Return (X, Y) of the center of cell containing provided text 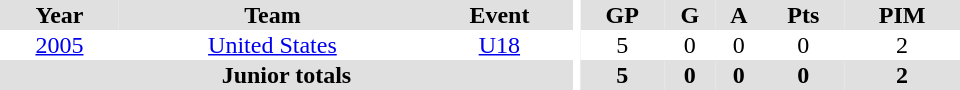
U18 (500, 45)
Event (500, 15)
Pts (804, 15)
G (690, 15)
United States (272, 45)
Year (60, 15)
PIM (902, 15)
2005 (60, 45)
Junior totals (286, 75)
GP (622, 15)
Team (272, 15)
A (738, 15)
